Detect which cell encompasses the target text, then output its (X, Y) center coordinate. 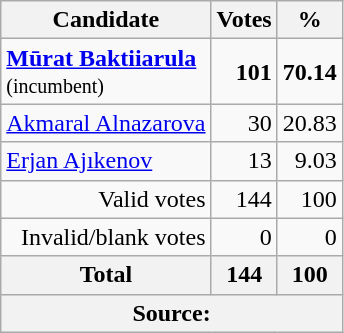
% (310, 20)
Total (106, 275)
13 (244, 161)
Source: (172, 313)
Invalid/blank votes (106, 237)
101 (244, 72)
Valid votes (106, 199)
Erjan Ajıkenov (106, 161)
Akmaral Alnazarova (106, 123)
Candidate (106, 20)
Mūrat Baktiiarula(incumbent) (106, 72)
70.14 (310, 72)
Votes (244, 20)
20.83 (310, 123)
9.03 (310, 161)
30 (244, 123)
